From the cell containing the given text, extract its center point as (X, Y) coordinate. 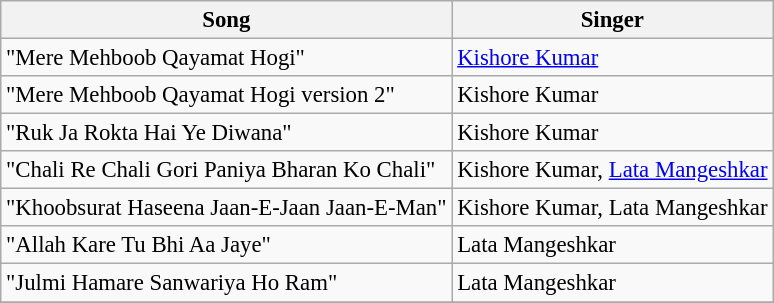
Song (226, 20)
"Mere Mehboob Qayamat Hogi version 2" (226, 95)
"Julmi Hamare Sanwariya Ho Ram" (226, 283)
"Allah Kare Tu Bhi Aa Jaye" (226, 245)
"Chali Re Chali Gori Paniya Bharan Ko Chali" (226, 170)
"Ruk Ja Rokta Hai Ye Diwana" (226, 133)
"Mere Mehboob Qayamat Hogi" (226, 58)
"Khoobsurat Haseena Jaan-E-Jaan Jaan-E-Man" (226, 208)
Singer (612, 20)
